Return (X, Y) of the center of cell containing provided text 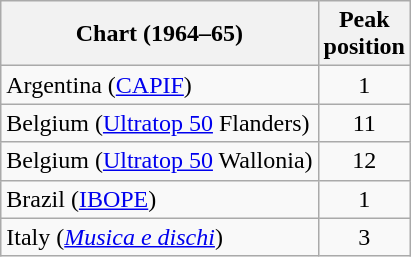
11 (364, 123)
Brazil (IBOPE) (160, 199)
Chart (1964–65) (160, 34)
Peakposition (364, 34)
Italy (Musica e dischi) (160, 237)
Belgium (Ultratop 50 Flanders) (160, 123)
3 (364, 237)
12 (364, 161)
Argentina (CAPIF) (160, 85)
Belgium (Ultratop 50 Wallonia) (160, 161)
